Scan for the cell matching the given text and deliver its [x, y] coordinate at center. 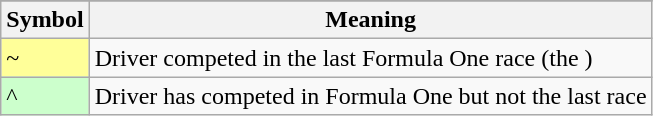
Symbol [45, 20]
Driver has competed in Formula One but not the last race [370, 96]
Driver competed in the last Formula One race (the ) [370, 58]
~ [45, 58]
Meaning [370, 20]
^ [45, 96]
